For the text-containing cell, return its midpoint in [x, y] coordinate format. 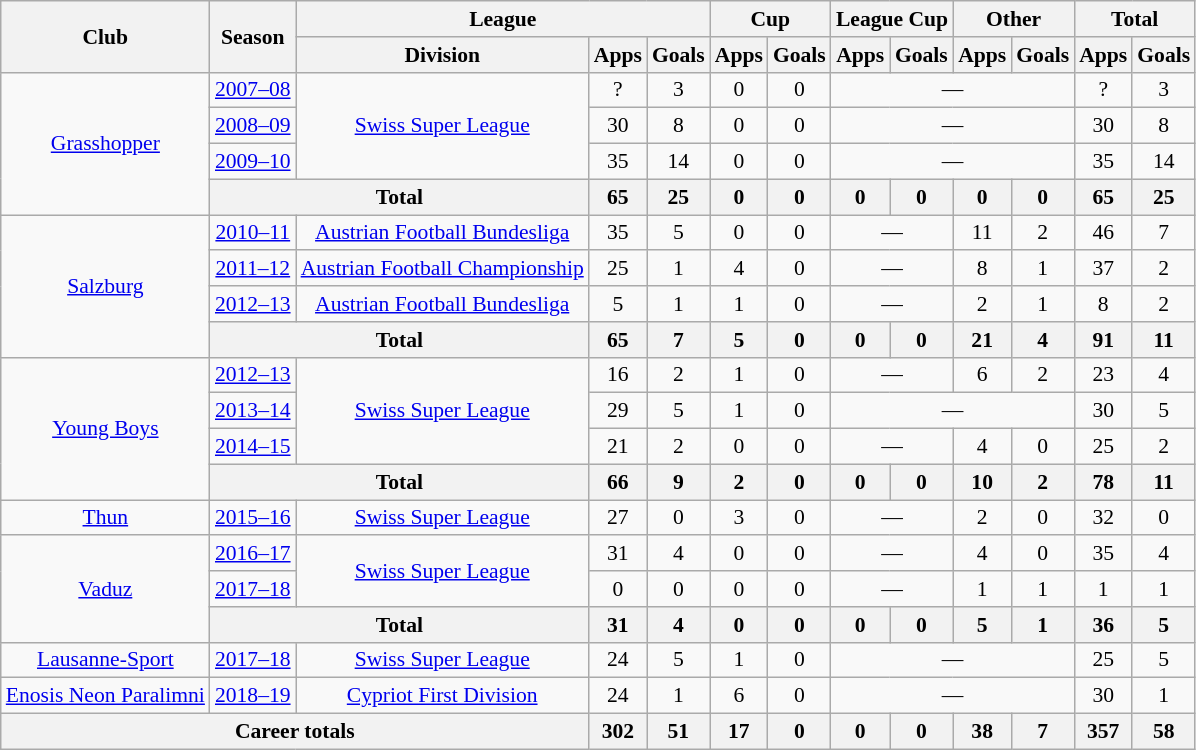
Enosis Neon Paralimni [106, 696]
23 [1103, 375]
2013–14 [253, 411]
Career totals [295, 732]
2010–11 [253, 233]
2018–19 [253, 696]
66 [618, 482]
Division [442, 55]
37 [1103, 269]
Other [1014, 19]
Grasshopper [106, 143]
Vaduz [106, 590]
Lausanne-Sport [106, 660]
2007–08 [253, 90]
League Cup [892, 19]
46 [1103, 233]
302 [618, 732]
32 [1103, 518]
2011–12 [253, 269]
17 [739, 732]
10 [982, 482]
League [503, 19]
27 [618, 518]
Austrian Football Championship [442, 269]
Cypriot First Division [442, 696]
16 [618, 375]
36 [1103, 625]
Thun [106, 518]
2016–17 [253, 554]
2014–15 [253, 447]
2008–09 [253, 126]
Young Boys [106, 428]
2015–16 [253, 518]
Season [253, 36]
2009–10 [253, 162]
58 [1164, 732]
9 [678, 482]
Club [106, 36]
78 [1103, 482]
Cup [770, 19]
357 [1103, 732]
91 [1103, 340]
51 [678, 732]
38 [982, 732]
Salzburg [106, 286]
29 [618, 411]
